Pinpoint the cell where the given text exists, returning its [X, Y] midpoint coordinate. 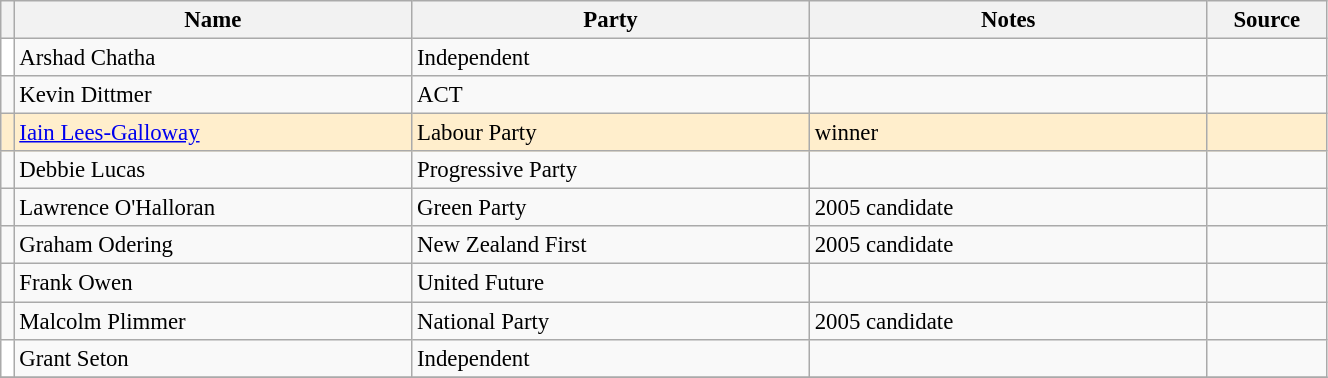
Lawrence O'Halloran [213, 208]
Progressive Party [611, 170]
Debbie Lucas [213, 170]
Kevin Dittmer [213, 95]
Iain Lees-Galloway [213, 133]
Graham Odering [213, 245]
Source [1266, 20]
Malcolm Plimmer [213, 321]
Labour Party [611, 133]
New Zealand First [611, 245]
Grant Seton [213, 358]
ACT [611, 95]
Party [611, 20]
Frank Owen [213, 283]
winner [1008, 133]
Notes [1008, 20]
National Party [611, 321]
United Future [611, 283]
Name [213, 20]
Green Party [611, 208]
Arshad Chatha [213, 58]
